Search for the cell housing the specified text and yield its [x, y] center coordinate. 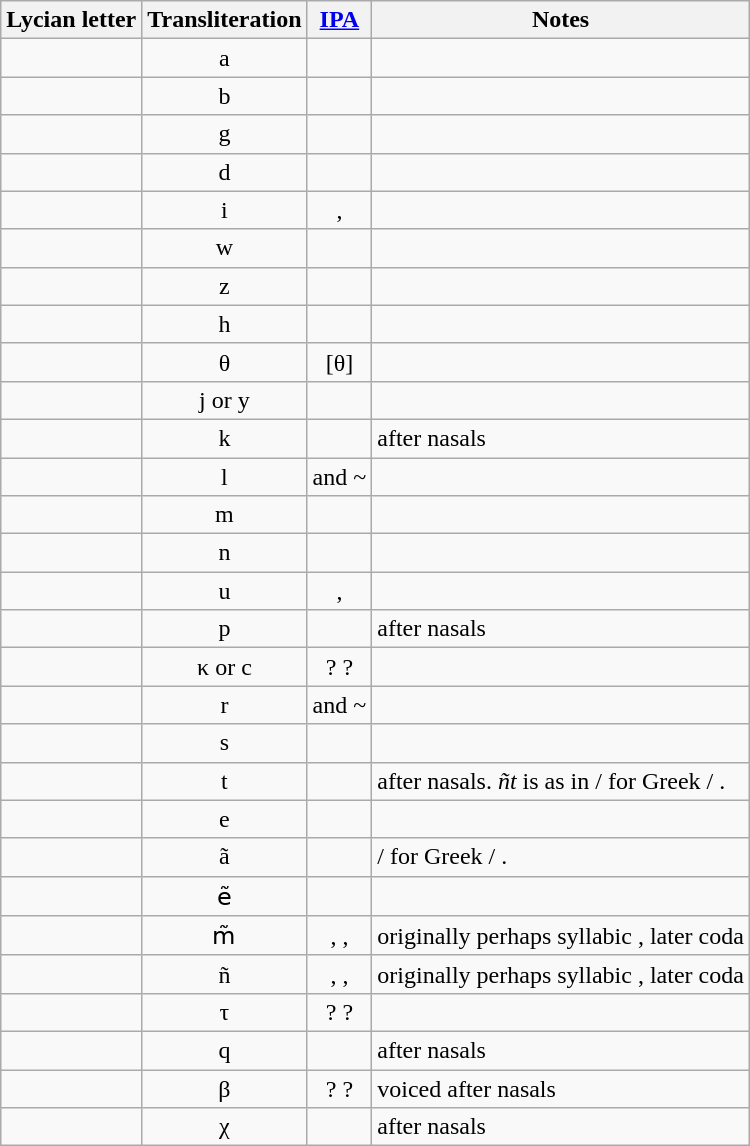
a [224, 58]
τ [224, 1012]
ẽ [224, 896]
j or y [224, 400]
e [224, 819]
voiced after nasals [561, 1089]
t [224, 781]
/ for Greek / . [561, 857]
ñ [224, 974]
k [224, 438]
β [224, 1089]
θ [224, 362]
s [224, 743]
κ or c [224, 667]
ã [224, 857]
Lycian letter [72, 20]
m̃ [224, 936]
Transliteration [224, 20]
IPA [340, 20]
h [224, 324]
p [224, 629]
w [224, 248]
l [224, 477]
after nasals. ñt is as in / for Greek / . [561, 781]
u [224, 591]
n [224, 553]
d [224, 172]
i [224, 210]
z [224, 286]
r [224, 705]
g [224, 134]
q [224, 1050]
χ [224, 1127]
b [224, 96]
Notes [561, 20]
m [224, 515]
[θ] [340, 362]
